Identify which cell holds the provided text, then report its [X, Y] central coordinate. 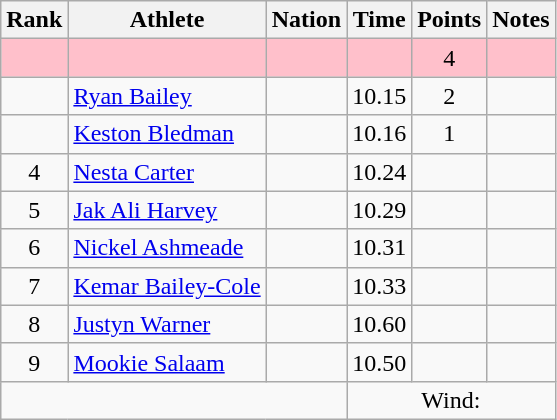
Kemar Bailey-Cole [167, 286]
10.33 [380, 286]
Points [450, 20]
Nation [306, 20]
5 [34, 210]
10.31 [380, 248]
10.50 [380, 362]
Justyn Warner [167, 324]
Nesta Carter [167, 172]
Time [380, 20]
Jak Ali Harvey [167, 210]
1 [450, 134]
Mookie Salaam [167, 362]
10.29 [380, 210]
Keston Bledman [167, 134]
Nickel Ashmeade [167, 248]
6 [34, 248]
Wind: [452, 400]
10.16 [380, 134]
Ryan Bailey [167, 96]
2 [450, 96]
Athlete [167, 20]
10.24 [380, 172]
10.60 [380, 324]
9 [34, 362]
8 [34, 324]
Notes [521, 20]
Rank [34, 20]
10.15 [380, 96]
7 [34, 286]
